Provide the (X, Y) coordinate of the cell's center where the given text is located.  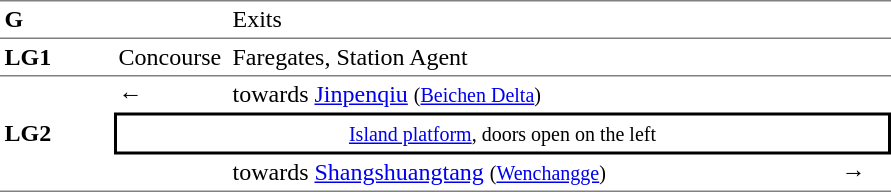
towards Jinpenqiu (Beichen Delta) (532, 94)
G (57, 20)
towards Shangshuangtang (Wenchangge) (532, 173)
Concourse (171, 58)
LG1 (57, 58)
Faregates, Station Agent (532, 58)
Exits (532, 20)
Island platform, doors open on the left (502, 133)
LG2 (57, 134)
→ (864, 173)
← (171, 94)
